Determine the [X, Y] coordinate at the center of the cell enclosing the given text.  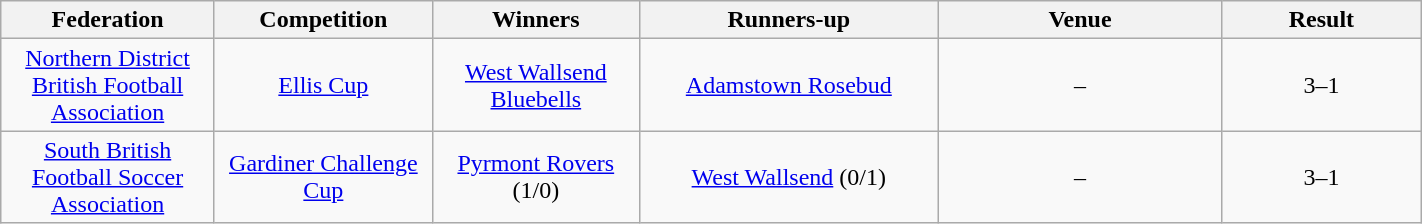
Venue [1080, 20]
Runners-up [788, 20]
Result [1322, 20]
West Wallsend (0/1) [788, 177]
Northern District British Football Association [108, 85]
Federation [108, 20]
Gardiner Challenge Cup [323, 177]
Ellis Cup [323, 85]
Adamstown Rosebud [788, 85]
West Wallsend Bluebells [536, 85]
Competition [323, 20]
Winners [536, 20]
Pyrmont Rovers (1/0) [536, 177]
South British Football Soccer Association [108, 177]
